Determine the (X, Y) coordinate at the center of the cell enclosing the given text.  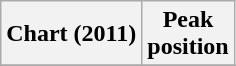
Chart (2011) (72, 34)
Peakposition (188, 34)
